For the text-containing cell, return its midpoint in (x, y) coordinate format. 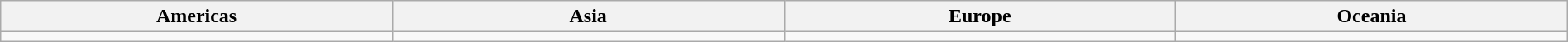
Oceania (1372, 16)
Americas (197, 16)
Europe (980, 16)
Asia (588, 16)
